Identify which cell holds the provided text, then report its (X, Y) central coordinate. 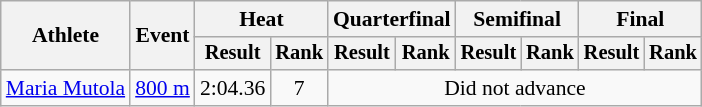
7 (299, 88)
2:04.36 (232, 88)
Maria Mutola (66, 88)
800 m (162, 88)
Athlete (66, 36)
Semifinal (518, 19)
Heat (262, 19)
Did not advance (515, 88)
Final (640, 19)
Event (162, 36)
Quarterfinal (392, 19)
